Determine the [X, Y] coordinate at the center of the cell enclosing the given text.  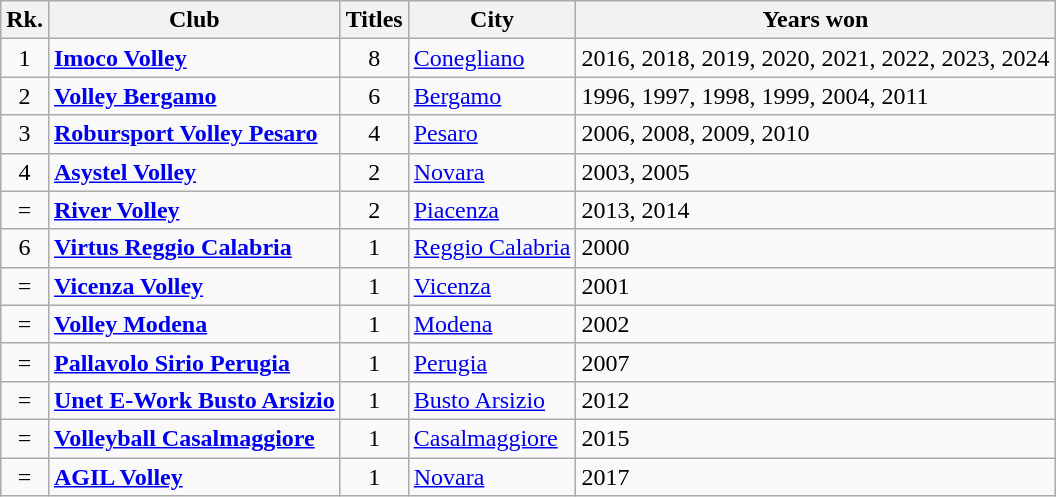
Virtus Reggio Calabria [194, 248]
2002 [816, 324]
8 [374, 58]
Conegliano [492, 58]
Years won [816, 20]
2015 [816, 438]
Vicenza Volley [194, 286]
Busto Arsizio [492, 400]
2003, 2005 [816, 172]
Reggio Calabria [492, 248]
2007 [816, 362]
2013, 2014 [816, 210]
2001 [816, 286]
Volleyball Casalmaggiore [194, 438]
2012 [816, 400]
Casalmaggiore [492, 438]
Asystel Volley [194, 172]
1996, 1997, 1998, 1999, 2004, 2011 [816, 96]
Perugia [492, 362]
3 [25, 134]
AGIL Volley [194, 477]
River Volley [194, 210]
Unet E-Work Busto Arsizio [194, 400]
Modena [492, 324]
Imoco Volley [194, 58]
Robursport Volley Pesaro [194, 134]
2006, 2008, 2009, 2010 [816, 134]
Bergamo [492, 96]
Volley Modena [194, 324]
2016, 2018, 2019, 2020, 2021, 2022, 2023, 2024 [816, 58]
2017 [816, 477]
Piacenza [492, 210]
Rk. [25, 20]
Titles [374, 20]
2000 [816, 248]
Volley Bergamo [194, 96]
Pallavolo Sirio Perugia [194, 362]
Club [194, 20]
City [492, 20]
Pesaro [492, 134]
Vicenza [492, 286]
